Locate the cell with the specified text and output its (x, y) center coordinate. 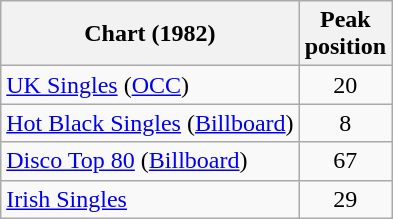
67 (345, 161)
Irish Singles (150, 199)
20 (345, 85)
Hot Black Singles (Billboard) (150, 123)
29 (345, 199)
UK Singles (OCC) (150, 85)
Peakposition (345, 34)
8 (345, 123)
Disco Top 80 (Billboard) (150, 161)
Chart (1982) (150, 34)
